Search for the cell housing the specified text and yield its (x, y) center coordinate. 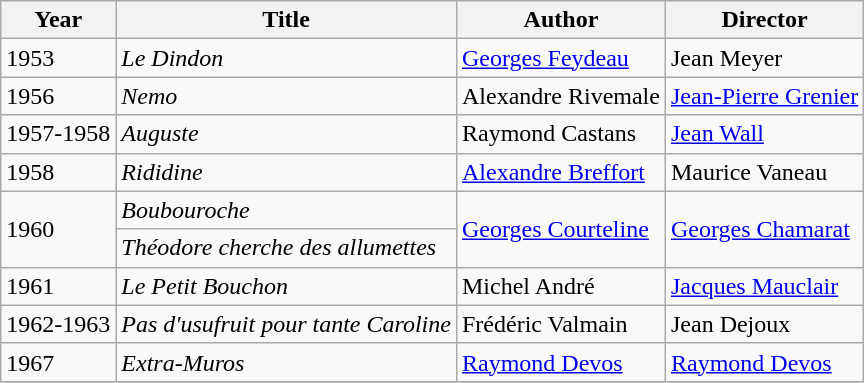
1958 (58, 172)
Year (58, 20)
1967 (58, 362)
Le Dindon (286, 58)
Le Petit Bouchon (286, 286)
Georges Courteline (560, 229)
Pas d'usufruit pour tante Caroline (286, 324)
Title (286, 20)
Extra-Muros (286, 362)
Jacques Mauclair (764, 286)
Jean Wall (764, 134)
Auguste (286, 134)
Georges Chamarat (764, 229)
Maurice Vaneau (764, 172)
1960 (58, 229)
Jean-Pierre Grenier (764, 96)
1953 (58, 58)
Georges Feydeau (560, 58)
Jean Dejoux (764, 324)
Frédéric Valmain (560, 324)
Raymond Castans (560, 134)
1956 (58, 96)
1957-1958 (58, 134)
1962-1963 (58, 324)
Author (560, 20)
Nemo (286, 96)
Alexandre Rivemale (560, 96)
Rididine (286, 172)
Jean Meyer (764, 58)
Boubouroche (286, 210)
Director (764, 20)
1961 (58, 286)
Alexandre Breffort (560, 172)
Théodore cherche des allumettes (286, 248)
Michel André (560, 286)
